Return (X, Y) of the center of cell containing provided text 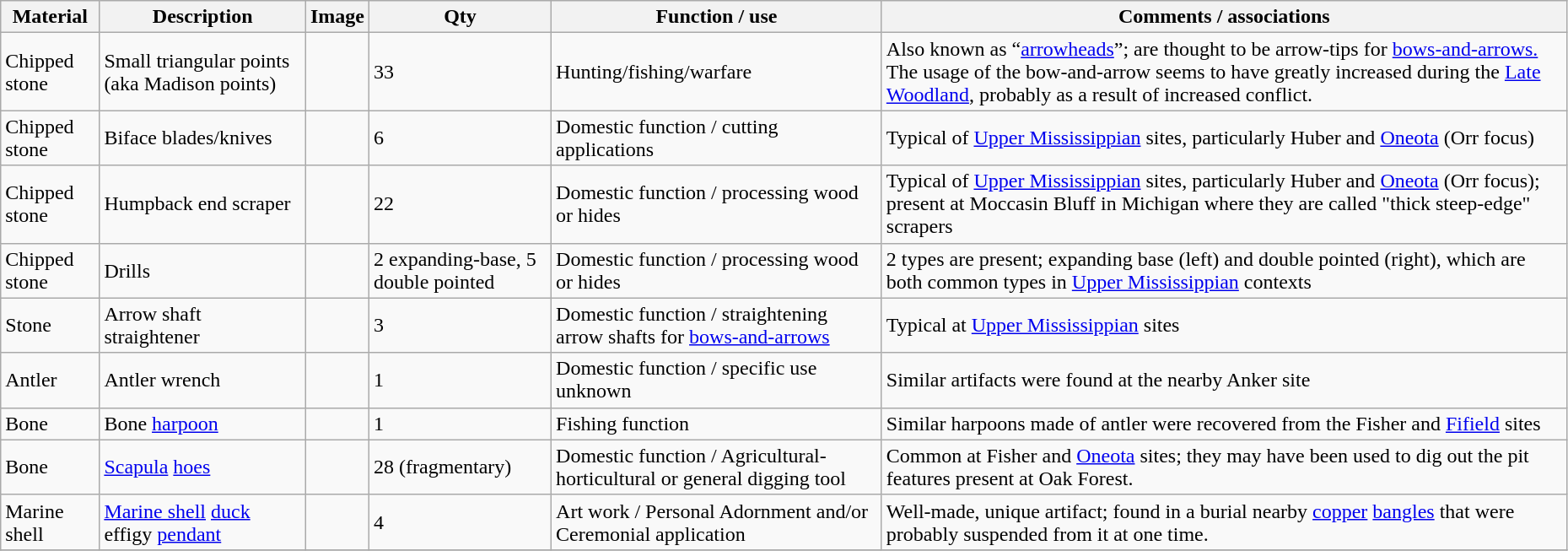
Domestic function / Agricultural-horticultural or general digging tool (717, 467)
Similar artifacts were found at the nearby Anker site (1224, 380)
33 (461, 72)
Domestic function / cutting applications (717, 138)
Typical of Upper Mississippian sites, particularly Huber and Oneota (Orr focus) (1224, 138)
Small triangular points (aka Madison points) (202, 72)
Stone (51, 326)
2 expanding-base, 5 double pointed (461, 270)
Arrow shaft straightener (202, 326)
Qty (461, 17)
Common at Fisher and Oneota sites; they may have been used to dig out the pit features present at Oak Forest. (1224, 467)
Marine shell duck effigy pendant (202, 521)
6 (461, 138)
Hunting/fishing/warfare (717, 72)
Art work / Personal Adornment and/or Ceremonial application (717, 521)
Marine shell (51, 521)
Description (202, 17)
Humpback end scraper (202, 204)
Domestic function / specific use unknown (717, 380)
Similar harpoons made of antler were recovered from the Fisher and Fifield sites (1224, 424)
28 (fragmentary) (461, 467)
2 types are present; expanding base (left) and double pointed (right), which are both common types in Upper Mississippian contexts (1224, 270)
22 (461, 204)
Antler wrench (202, 380)
Antler (51, 380)
Bone harpoon (202, 424)
3 (461, 326)
Typical at Upper Mississippian sites (1224, 326)
Material (51, 17)
4 (461, 521)
Scapula hoes (202, 467)
Well-made, unique artifact; found in a burial nearby copper bangles that were probably suspended from it at one time. (1224, 521)
Function / use (717, 17)
Comments / associations (1224, 17)
Image (337, 17)
Biface blades/knives (202, 138)
Drills (202, 270)
Fishing function (717, 424)
Domestic function / straightening arrow shafts for bows-and-arrows (717, 326)
